For the text-containing cell, return its midpoint in [X, Y] coordinate format. 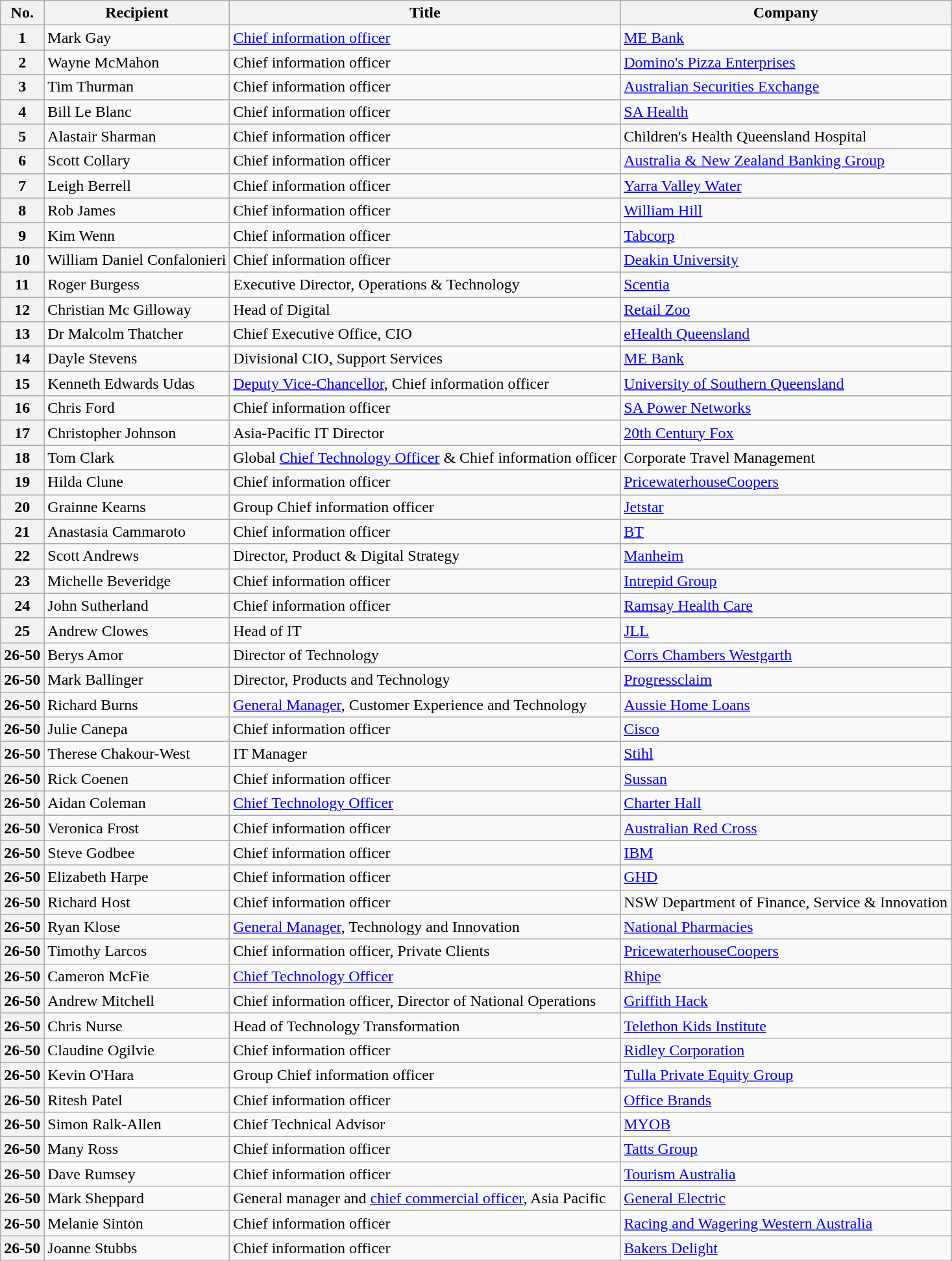
National Pharmacies [786, 927]
Wayne McMahon [137, 62]
Head of Digital [425, 310]
12 [22, 310]
Rick Coenen [137, 779]
NSW Department of Finance, Service & Innovation [786, 902]
Claudine Ogilvie [137, 1050]
Deakin University [786, 260]
2 [22, 62]
Scentia [786, 284]
19 [22, 482]
Tourism Australia [786, 1174]
General manager and chief commercial officer, Asia Pacific [425, 1199]
Chris Ford [137, 408]
Berys Amor [137, 655]
Chief information officer, Director of National Operations [425, 1001]
Griffith Hack [786, 1001]
Australia & New Zealand Banking Group [786, 161]
Julie Canepa [137, 729]
Office Brands [786, 1100]
Cameron McFie [137, 976]
SA Health [786, 112]
General Manager, Technology and Innovation [425, 927]
GHD [786, 877]
William Daniel Confalonieri [137, 260]
Simon Ralk-Allen [137, 1125]
Elizabeth Harpe [137, 877]
Tim Thurman [137, 87]
22 [22, 556]
Grainne Kearns [137, 507]
Richard Burns [137, 704]
Ritesh Patel [137, 1100]
Global Chief Technology Officer & Chief information officer [425, 458]
Bakers Delight [786, 1248]
SA Power Networks [786, 408]
Chief Executive Office, CIO [425, 334]
General Manager, Customer Experience and Technology [425, 704]
Tabcorp [786, 235]
Jetstar [786, 507]
Anastasia Cammaroto [137, 532]
1 [22, 38]
Ryan Klose [137, 927]
BT [786, 532]
Michelle Beveridge [137, 581]
9 [22, 235]
eHealth Queensland [786, 334]
Intrepid Group [786, 581]
Mark Sheppard [137, 1199]
Deputy Vice-Chancellor, Chief information officer [425, 384]
Rhipe [786, 976]
William Hill [786, 210]
Asia-Pacific IT Director [425, 433]
25 [22, 630]
Charter Hall [786, 803]
JLL [786, 630]
Aussie Home Loans [786, 704]
Mark Gay [137, 38]
Telethon Kids Institute [786, 1025]
Ramsay Health Care [786, 606]
Aidan Coleman [137, 803]
Hilda Clune [137, 482]
Sussan [786, 779]
Progressclaim [786, 679]
3 [22, 87]
Australian Red Cross [786, 828]
16 [22, 408]
Joanne Stubbs [137, 1248]
23 [22, 581]
Tulla Private Equity Group [786, 1075]
Mark Ballinger [137, 679]
Melanie Sinton [137, 1223]
Divisional CIO, Support Services [425, 359]
Chief information officer, Private Clients [425, 951]
Manheim [786, 556]
8 [22, 210]
Many Ross [137, 1149]
17 [22, 433]
No. [22, 13]
Chief Technical Advisor [425, 1125]
Stihl [786, 754]
20th Century Fox [786, 433]
Bill Le Blanc [137, 112]
Corrs Chambers Westgarth [786, 655]
Executive Director, Operations & Technology [425, 284]
Tatts Group [786, 1149]
21 [22, 532]
Timothy Larcos [137, 951]
Children's Health Queensland Hospital [786, 136]
Andrew Clowes [137, 630]
Cisco [786, 729]
Dayle Stevens [137, 359]
Dr Malcolm Thatcher [137, 334]
Racing and Wagering Western Australia [786, 1223]
Head of Technology Transformation [425, 1025]
Dave Rumsey [137, 1174]
4 [22, 112]
Kim Wenn [137, 235]
Steve Godbee [137, 853]
10 [22, 260]
Veronica Frost [137, 828]
14 [22, 359]
13 [22, 334]
General Electric [786, 1199]
Australian Securities Exchange [786, 87]
18 [22, 458]
5 [22, 136]
Scott Andrews [137, 556]
7 [22, 186]
Corporate Travel Management [786, 458]
Yarra Valley Water [786, 186]
6 [22, 161]
Scott Collary [137, 161]
John Sutherland [137, 606]
24 [22, 606]
Leigh Berrell [137, 186]
Andrew Mitchell [137, 1001]
MYOB [786, 1125]
Alastair Sharman [137, 136]
University of Southern Queensland [786, 384]
Rob James [137, 210]
20 [22, 507]
Roger Burgess [137, 284]
Kenneth Edwards Udas [137, 384]
Retail Zoo [786, 310]
Director of Technology [425, 655]
Head of IT [425, 630]
Recipient [137, 13]
15 [22, 384]
Company [786, 13]
Chris Nurse [137, 1025]
Richard Host [137, 902]
11 [22, 284]
IBM [786, 853]
IT Manager [425, 754]
Title [425, 13]
Director, Product & Digital Strategy [425, 556]
Therese Chakour-West [137, 754]
Kevin O'Hara [137, 1075]
Christian Mc Gilloway [137, 310]
Christopher Johnson [137, 433]
Tom Clark [137, 458]
Domino's Pizza Enterprises [786, 62]
Director, Products and Technology [425, 679]
Ridley Corporation [786, 1050]
